Search for the cell housing the specified text and yield its [X, Y] center coordinate. 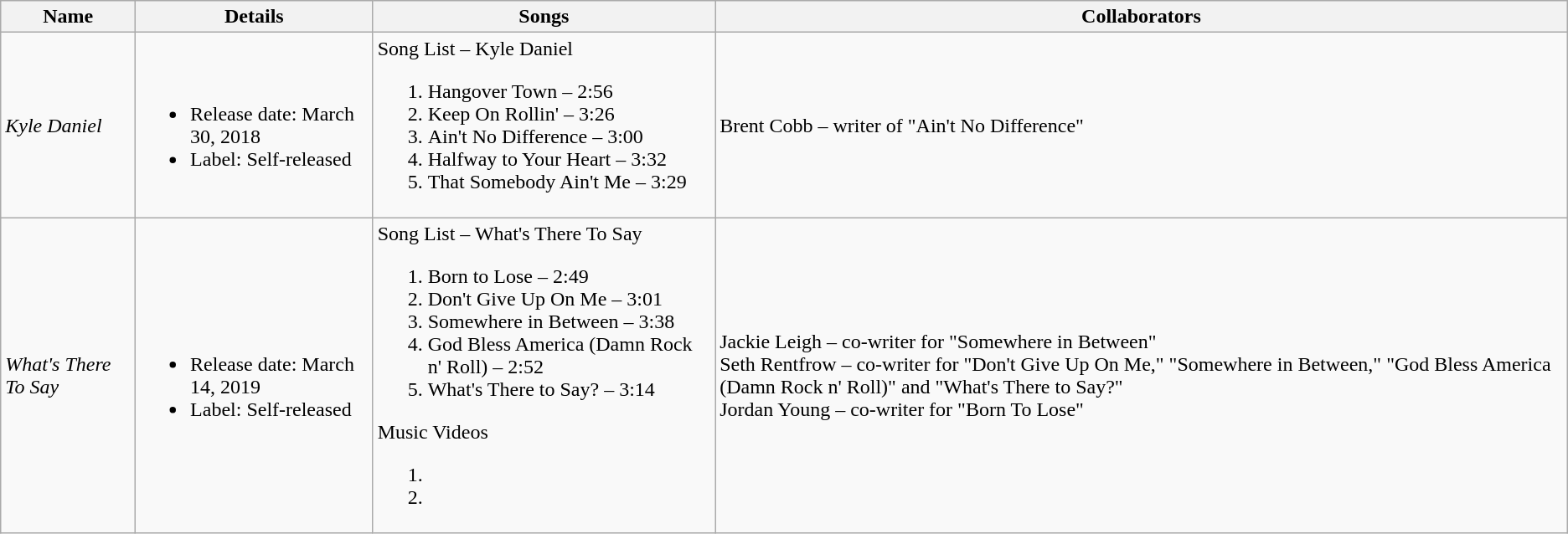
What's There To Say [69, 375]
Release date: March 30, 2018Label: Self-released [255, 126]
Release date: March 14, 2019Label: Self-released [255, 375]
Songs [544, 17]
Song List – Kyle DanielHangover Town – 2:56Keep On Rollin' – 3:26Ain't No Difference – 3:00Halfway to Your Heart – 3:32That Somebody Ain't Me – 3:29 [544, 126]
Name [69, 17]
Collaborators [1142, 17]
Kyle Daniel [69, 126]
Brent Cobb – writer of "Ain't No Difference" [1142, 126]
Details [255, 17]
